Determine the [X, Y] coordinate at the center of the cell enclosing the given text.  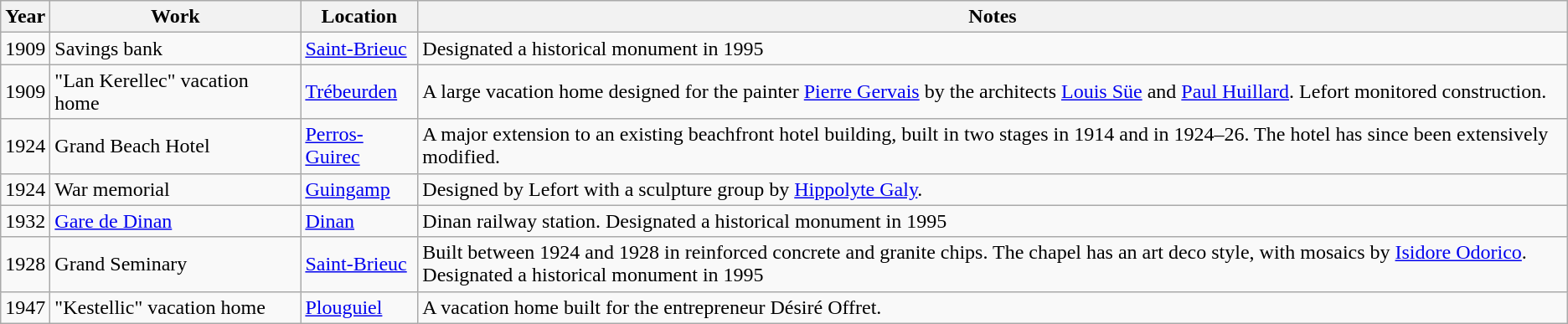
"Kestellic" vacation home [176, 307]
Trébeurden [359, 92]
Gare de Dinan [176, 221]
Grand Seminary [176, 265]
Designed by Lefort with a sculpture group by Hippolyte Galy. [993, 189]
Guingamp [359, 189]
Notes [993, 17]
War memorial [176, 189]
Grand Beach Hotel [176, 146]
"Lan Kerellec" vacation home [176, 92]
Designated a historical monument in 1995 [993, 49]
Savings bank [176, 49]
1932 [25, 221]
Work [176, 17]
A large vacation home designed for the painter Pierre Gervais by the architects Louis Süe and Paul Huillard. Lefort monitored construction. [993, 92]
Year [25, 17]
Location [359, 17]
Plouguiel [359, 307]
Dinan [359, 221]
1947 [25, 307]
Dinan railway station. Designated a historical monument in 1995 [993, 221]
A vacation home built for the entrepreneur Désiré Offret. [993, 307]
1928 [25, 265]
Perros-Guirec [359, 146]
